Scan for the cell matching the given text and deliver its [X, Y] coordinate at center. 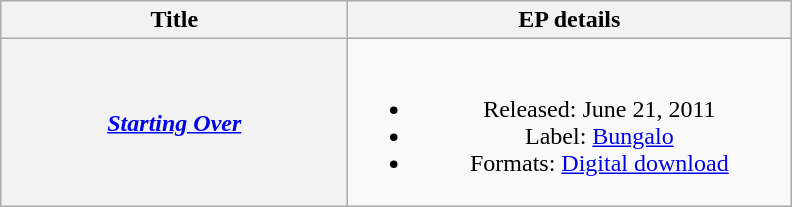
EP details [570, 20]
Title [174, 20]
Released: June 21, 2011Label: BungaloFormats: Digital download [570, 122]
Starting Over [174, 122]
